Output the [x, y] coordinate of the center of the cell containing the given text.  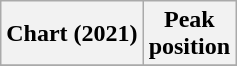
Peakposition [189, 34]
Chart (2021) [72, 34]
